Capture the cell that displays the provided text and extract its (X, Y) central coordinate. 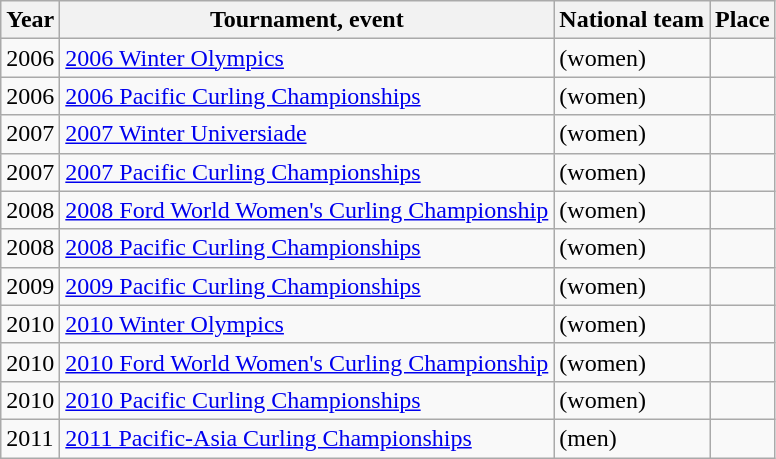
2009 Pacific Curling Championships (307, 286)
Year (30, 20)
2010 Winter Olympics (307, 324)
Tournament, event (307, 20)
2007 Pacific Curling Championships (307, 172)
2009 (30, 286)
2008 Ford World Women's Curling Championship (307, 210)
2007 Winter Universiade (307, 134)
2006 Pacific Curling Championships (307, 96)
(men) (632, 438)
2006 Winter Olympics (307, 58)
2008 Pacific Curling Championships (307, 248)
2011 Pacific-Asia Curling Championships (307, 438)
2011 (30, 438)
2010 Pacific Curling Championships (307, 400)
2010 Ford World Women's Curling Championship (307, 362)
Place (743, 20)
National team (632, 20)
